Return [x, y] of the center of cell containing provided text 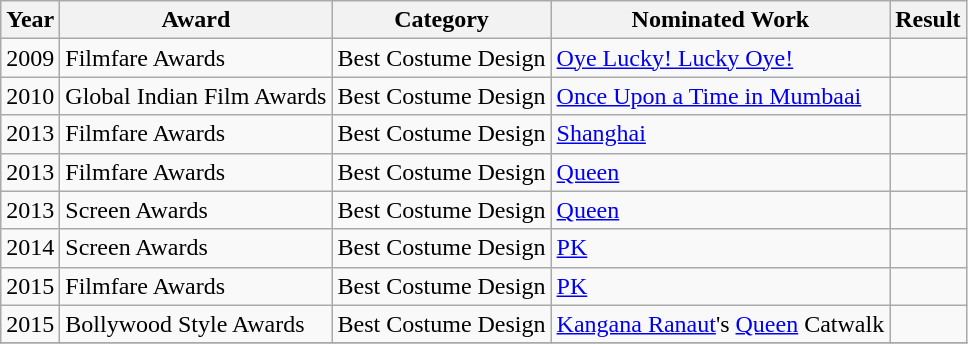
Award [196, 20]
2010 [30, 96]
2009 [30, 58]
Category [442, 20]
Kangana Ranaut's Queen Catwalk [720, 324]
Result [928, 20]
Year [30, 20]
Oye Lucky! Lucky Oye! [720, 58]
Shanghai [720, 134]
Once Upon a Time in Mumbaai [720, 96]
Global Indian Film Awards [196, 96]
Bollywood Style Awards [196, 324]
Nominated Work [720, 20]
2014 [30, 248]
